Capture the cell that displays the provided text and extract its [x, y] central coordinate. 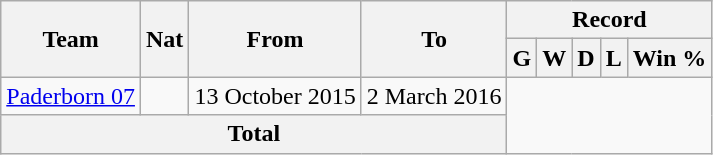
G [522, 58]
Total [254, 134]
D [586, 58]
Nat [164, 39]
Win % [670, 58]
2 March 2016 [434, 96]
To [434, 39]
L [614, 58]
Paderborn 07 [71, 96]
Team [71, 39]
13 October 2015 [275, 96]
Record [610, 20]
W [554, 58]
From [275, 39]
